Pinpoint the cell where the given text exists, returning its [x, y] midpoint coordinate. 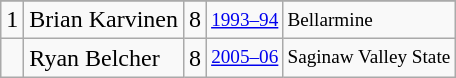
2005–06 [245, 58]
1993–94 [245, 20]
Bellarmine [369, 20]
1 [12, 20]
Saginaw Valley State [369, 58]
Brian Karvinen [104, 20]
Ryan Belcher [104, 58]
